Output the (x, y) coordinate of the center of the cell containing the given text.  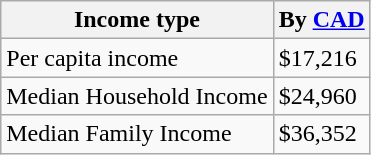
$17,216 (322, 58)
$24,960 (322, 96)
By CAD (322, 20)
Income type (137, 20)
Median Household Income (137, 96)
Median Family Income (137, 134)
$36,352 (322, 134)
Per capita income (137, 58)
